Locate the cell with the specified text and output its [x, y] center coordinate. 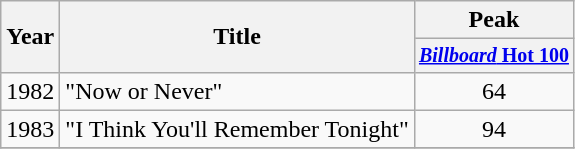
Year [30, 37]
94 [494, 129]
Billboard Hot 100 [494, 56]
Title [237, 37]
Peak [494, 20]
64 [494, 91]
"Now or Never" [237, 91]
1982 [30, 91]
1983 [30, 129]
"I Think You'll Remember Tonight" [237, 129]
